Search for the cell housing the specified text and yield its (x, y) center coordinate. 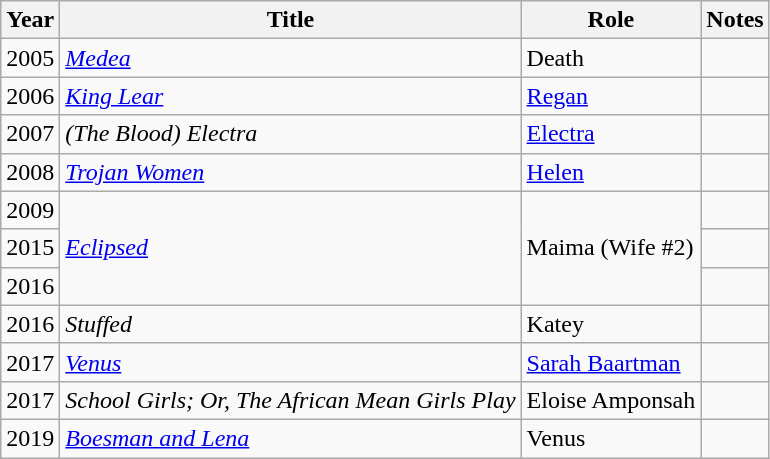
Eclipsed (290, 248)
2007 (30, 134)
Boesman and Lena (290, 438)
Sarah Baartman (611, 362)
Medea (290, 58)
(The Blood) Electra (290, 134)
Katey (611, 324)
Role (611, 20)
2005 (30, 58)
King Lear (290, 96)
2006 (30, 96)
Notes (735, 20)
Stuffed (290, 324)
Helen (611, 172)
Death (611, 58)
Regan (611, 96)
Electra (611, 134)
School Girls; Or, The African Mean Girls Play (290, 400)
Eloise Amponsah (611, 400)
Year (30, 20)
Trojan Women (290, 172)
2009 (30, 210)
2008 (30, 172)
Maima (Wife #2) (611, 248)
2015 (30, 248)
2019 (30, 438)
Title (290, 20)
